Provide the [x, y] coordinate of the cell's center where the given text is located.  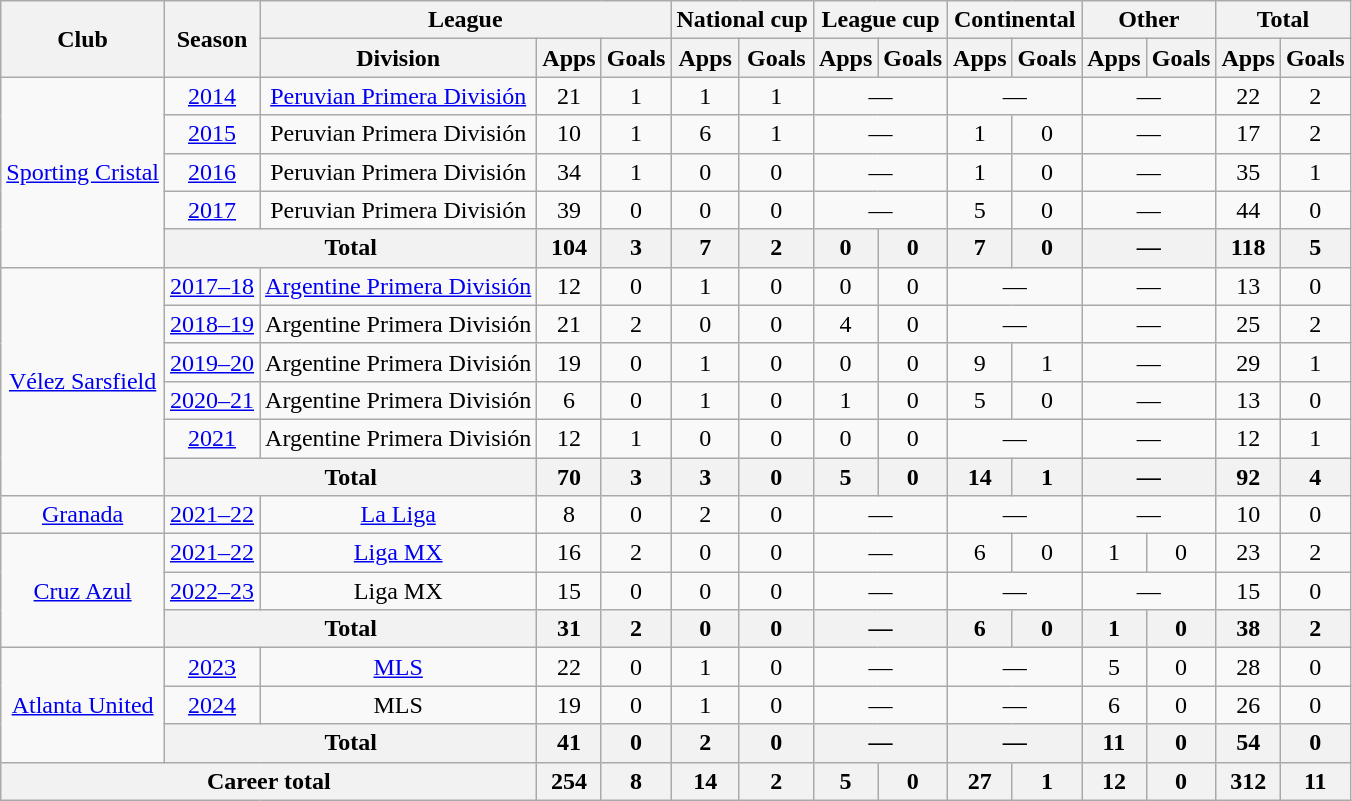
27 [980, 781]
23 [1248, 553]
25 [1248, 324]
41 [569, 743]
2016 [212, 172]
17 [1248, 134]
28 [1248, 667]
2024 [212, 705]
38 [1248, 629]
104 [569, 248]
29 [1248, 362]
26 [1248, 705]
254 [569, 781]
Granada [83, 515]
Division [398, 58]
44 [1248, 210]
La Liga [398, 515]
35 [1248, 172]
Continental [1015, 20]
2019–20 [212, 362]
National cup [742, 20]
Club [83, 39]
Vélez Sarsfield [83, 381]
2017–18 [212, 286]
Cruz Azul [83, 591]
Career total [269, 781]
2023 [212, 667]
39 [569, 210]
2018–19 [212, 324]
2022–23 [212, 591]
League cup [880, 20]
Other [1149, 20]
2021 [212, 438]
70 [569, 477]
2014 [212, 96]
312 [1248, 781]
92 [1248, 477]
League [466, 20]
Atlanta United [83, 705]
31 [569, 629]
2017 [212, 210]
Season [212, 39]
16 [569, 553]
54 [1248, 743]
Sporting Cristal [83, 172]
2015 [212, 134]
9 [980, 362]
2020–21 [212, 400]
118 [1248, 248]
34 [569, 172]
